Locate the cell with the specified text and output its [x, y] center coordinate. 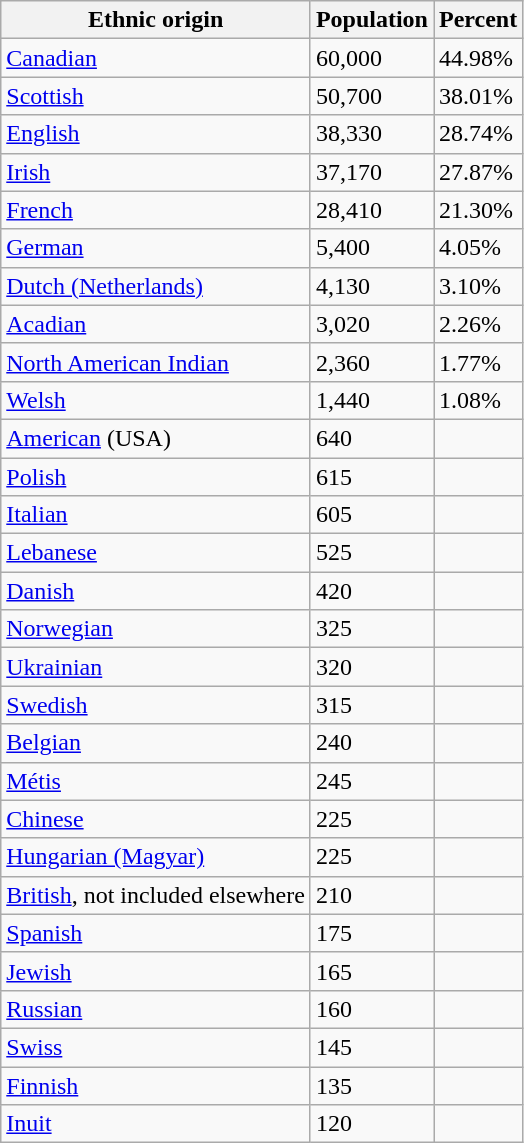
3,020 [372, 324]
165 [372, 971]
English [156, 134]
5,400 [372, 248]
Chinese [156, 819]
Russian [156, 1009]
175 [372, 933]
Ukrainian [156, 667]
525 [372, 553]
50,700 [372, 96]
1.08% [478, 400]
120 [372, 1124]
Irish [156, 172]
2.26% [478, 324]
615 [372, 477]
325 [372, 629]
French [156, 210]
North American Indian [156, 362]
2,360 [372, 362]
37,170 [372, 172]
American (USA) [156, 438]
Canadian [156, 58]
27.87% [478, 172]
640 [372, 438]
Scottish [156, 96]
245 [372, 781]
28,410 [372, 210]
Acadian [156, 324]
320 [372, 667]
Jewish [156, 971]
38.01% [478, 96]
1,440 [372, 400]
Welsh [156, 400]
4.05% [478, 248]
Hungarian (Magyar) [156, 857]
210 [372, 895]
21.30% [478, 210]
Spanish [156, 933]
Belgian [156, 743]
3.10% [478, 286]
Dutch (Netherlands) [156, 286]
Norwegian [156, 629]
Swedish [156, 705]
135 [372, 1085]
28.74% [478, 134]
Swiss [156, 1047]
Inuit [156, 1124]
315 [372, 705]
Lebanese [156, 553]
60,000 [372, 58]
Polish [156, 477]
44.98% [478, 58]
British, not included elsewhere [156, 895]
Métis [156, 781]
145 [372, 1047]
4,130 [372, 286]
Population [372, 20]
Danish [156, 591]
Percent [478, 20]
German [156, 248]
Italian [156, 515]
160 [372, 1009]
420 [372, 591]
1.77% [478, 362]
38,330 [372, 134]
240 [372, 743]
605 [372, 515]
Ethnic origin [156, 20]
Finnish [156, 1085]
